Determine the [X, Y] coordinate at the center of the cell enclosing the given text.  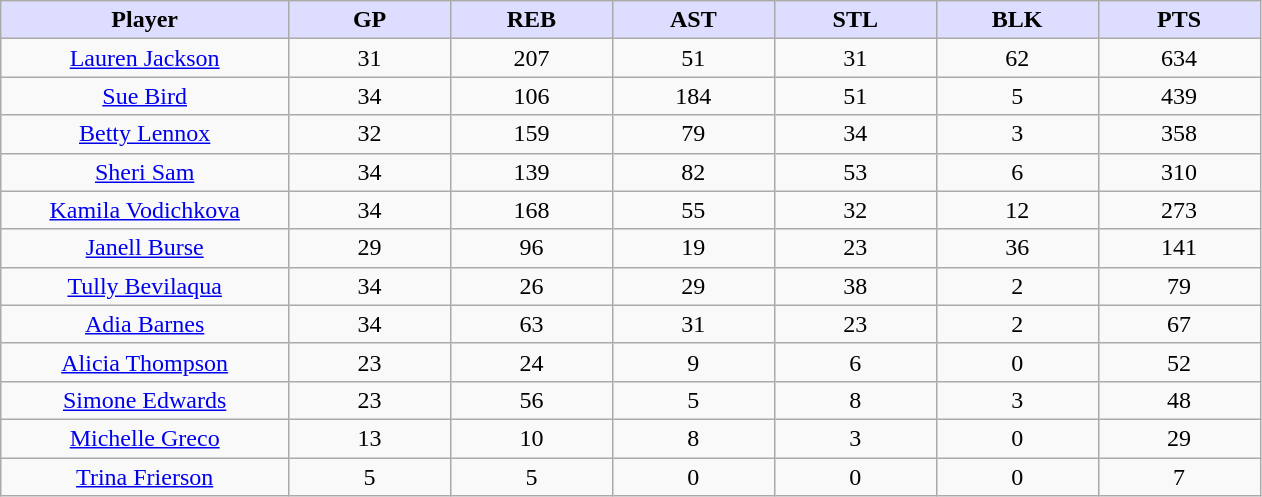
358 [1179, 134]
82 [693, 172]
19 [693, 248]
96 [531, 248]
106 [531, 96]
Player [145, 20]
24 [531, 362]
7 [1179, 477]
Lauren Jackson [145, 58]
GP [370, 20]
36 [1017, 248]
REB [531, 20]
63 [531, 324]
Adia Barnes [145, 324]
Sue Bird [145, 96]
AST [693, 20]
26 [531, 286]
Michelle Greco [145, 438]
310 [1179, 172]
Alicia Thompson [145, 362]
9 [693, 362]
Simone Edwards [145, 400]
Kamila Vodichkova [145, 210]
139 [531, 172]
56 [531, 400]
168 [531, 210]
159 [531, 134]
52 [1179, 362]
273 [1179, 210]
207 [531, 58]
Trina Frierson [145, 477]
48 [1179, 400]
BLK [1017, 20]
13 [370, 438]
12 [1017, 210]
10 [531, 438]
Betty Lennox [145, 134]
53 [855, 172]
Tully Bevilaqua [145, 286]
55 [693, 210]
184 [693, 96]
62 [1017, 58]
38 [855, 286]
67 [1179, 324]
439 [1179, 96]
PTS [1179, 20]
STL [855, 20]
634 [1179, 58]
141 [1179, 248]
Janell Burse [145, 248]
Sheri Sam [145, 172]
